Capture the cell that displays the provided text and extract its [X, Y] central coordinate. 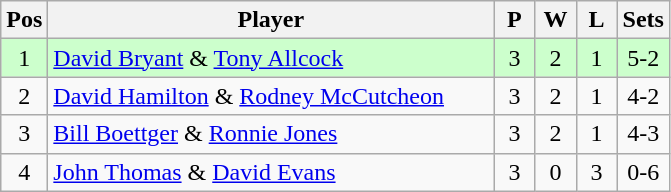
Player [271, 20]
4-3 [643, 134]
0-6 [643, 172]
David Hamilton & Rodney McCutcheon [271, 96]
P [514, 20]
Bill Boettger & Ronnie Jones [271, 134]
Sets [643, 20]
David Bryant & Tony Allcock [271, 58]
Pos [24, 20]
L [596, 20]
W [556, 20]
5-2 [643, 58]
0 [556, 172]
4 [24, 172]
John Thomas & David Evans [271, 172]
4-2 [643, 96]
